Output the [X, Y] coordinate of the center of the cell containing the given text.  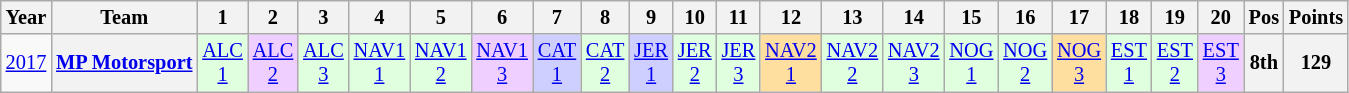
2 [273, 17]
NOG2 [1025, 63]
EST1 [1129, 63]
8 [605, 17]
EST3 [1221, 63]
15 [971, 17]
ALC3 [323, 63]
6 [502, 17]
NOG1 [971, 63]
9 [651, 17]
JER1 [651, 63]
CAT1 [557, 63]
18 [1129, 17]
JER3 [739, 63]
Year [26, 17]
129 [1316, 63]
NAV22 [852, 63]
17 [1079, 17]
1 [222, 17]
EST2 [1175, 63]
NAV21 [790, 63]
ALC1 [222, 63]
NAV13 [502, 63]
NAV11 [380, 63]
10 [695, 17]
4 [380, 17]
Pos [1264, 17]
2017 [26, 63]
JER2 [695, 63]
7 [557, 17]
20 [1221, 17]
Team [124, 17]
14 [914, 17]
3 [323, 17]
NAV12 [440, 63]
19 [1175, 17]
CAT2 [605, 63]
Points [1316, 17]
16 [1025, 17]
8th [1264, 63]
12 [790, 17]
13 [852, 17]
5 [440, 17]
NOG3 [1079, 63]
NAV23 [914, 63]
ALC2 [273, 63]
MP Motorsport [124, 63]
11 [739, 17]
